Detect which cell encompasses the target text, then output its (X, Y) center coordinate. 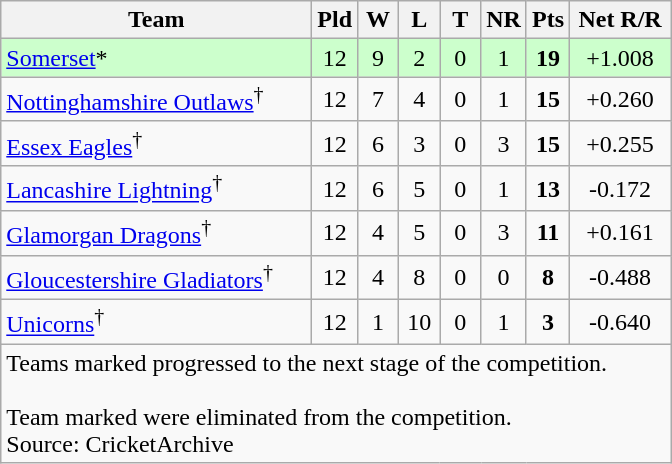
10 (420, 322)
-0.488 (620, 278)
11 (548, 234)
-0.640 (620, 322)
NR (504, 20)
19 (548, 58)
+0.260 (620, 100)
Teams marked progressed to the next stage of the competition.Team marked were eliminated from the competition.Source: CricketArchive (336, 404)
13 (548, 188)
L (420, 20)
Glamorgan Dragons† (156, 234)
Lancashire Lightning† (156, 188)
Gloucestershire Gladiators† (156, 278)
+0.161 (620, 234)
Team (156, 20)
9 (378, 58)
Pts (548, 20)
T (460, 20)
Essex Eagles† (156, 144)
+1.008 (620, 58)
Pld (335, 20)
+0.255 (620, 144)
Somerset* (156, 58)
W (378, 20)
Net R/R (620, 20)
Unicorns† (156, 322)
-0.172 (620, 188)
7 (378, 100)
Nottinghamshire Outlaws† (156, 100)
2 (420, 58)
